Determine the [X, Y] coordinate at the center of the cell enclosing the given text.  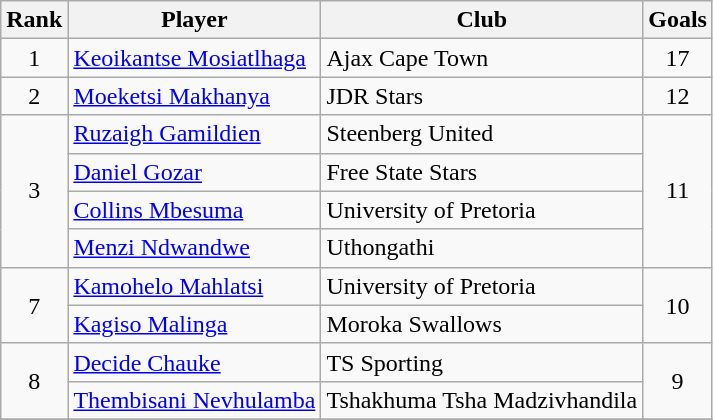
Uthongathi [482, 248]
17 [678, 58]
2 [34, 96]
3 [34, 191]
Collins Mbesuma [194, 210]
Ajax Cape Town [482, 58]
JDR Stars [482, 96]
Kagiso Malinga [194, 324]
Steenberg United [482, 134]
TS Sporting [482, 362]
1 [34, 58]
Menzi Ndwandwe [194, 248]
Club [482, 20]
11 [678, 191]
Rank [34, 20]
Goals [678, 20]
12 [678, 96]
Moroka Swallows [482, 324]
Free State Stars [482, 172]
10 [678, 305]
Thembisani Nevhulamba [194, 400]
7 [34, 305]
Keoikantse Mosiatlhaga [194, 58]
Tshakhuma Tsha Madzivhandila [482, 400]
Moeketsi Makhanya [194, 96]
Kamohelo Mahlatsi [194, 286]
Decide Chauke [194, 362]
9 [678, 381]
Ruzaigh Gamildien [194, 134]
Player [194, 20]
8 [34, 381]
Daniel Gozar [194, 172]
